Capture the cell that displays the provided text and extract its (x, y) central coordinate. 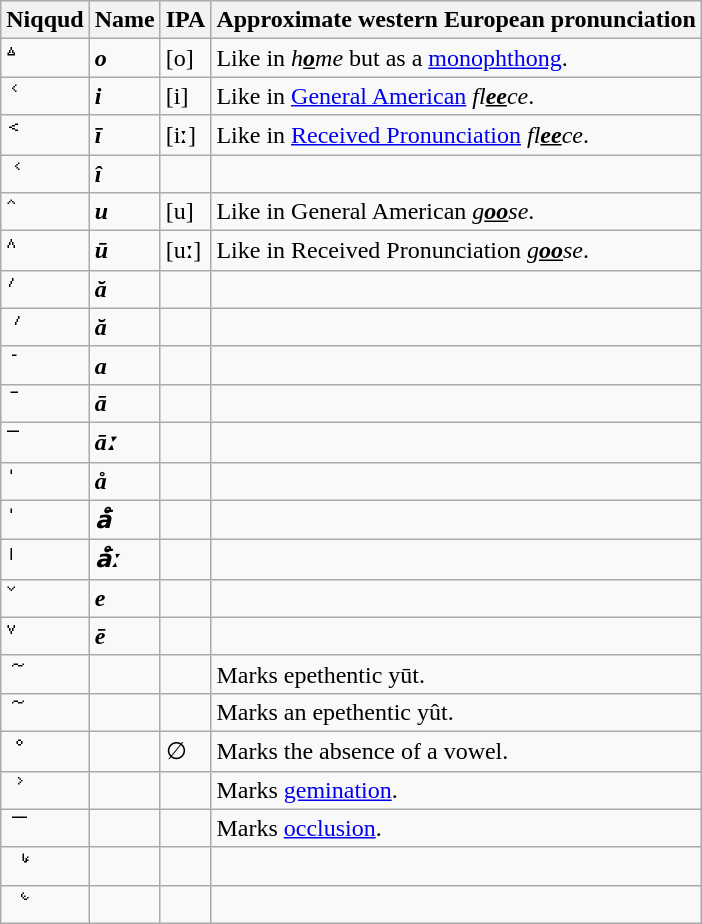
ࠝ (45, 598)
ࠛ (45, 674)
∅ (186, 751)
å̄ (124, 520)
e (124, 598)
ࠤ (45, 327)
[uː] (186, 251)
࠘ (45, 828)
ī (124, 135)
i (124, 96)
å (124, 481)
Like in General American fleece. (456, 96)
Like in Received Pronunciation fleece. (456, 135)
ࠩ (45, 135)
Marks gemination. (456, 790)
u (124, 212)
Like in home but as a monophthong. (456, 58)
Approximate western European pronunciation (456, 20)
[o] (186, 58)
ū (124, 251)
ࠡ (45, 442)
[iː] (186, 135)
ā (124, 403)
ࠧ (45, 212)
å̄ː (124, 560)
ࠥ (45, 289)
ࠗ (45, 866)
ē (124, 636)
Like in General American goose. (456, 212)
ࠪ (45, 96)
࠙ (45, 790)
Marks epethentic yūt. (456, 674)
ࠢ (45, 403)
î (124, 173)
IPA (186, 20)
ࠞ (45, 560)
Marks the absence of a vowel. (456, 751)
ࠣ (45, 365)
Name (124, 20)
ࠜ (45, 636)
o (124, 58)
[u] (186, 212)
a (124, 365)
ࠚ (45, 712)
Niqqud (45, 20)
ࠫ (45, 58)
ࠨ (45, 173)
Marks an epethentic yût. (456, 712)
[i] (186, 96)
ࠖ (45, 904)
ࠬ (45, 751)
ࠦ (45, 251)
Like in Received Pronunciation goose. (456, 251)
Marks occlusion. (456, 828)
āː (124, 442)
